Output the (X, Y) coordinate of the center of the cell containing the given text.  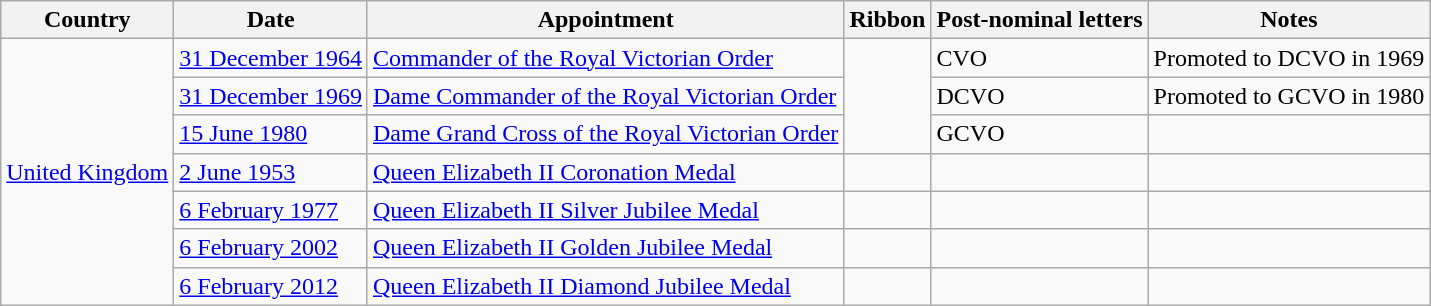
Dame Commander of the Royal Victorian Order (605, 96)
CVO (1040, 58)
Ribbon (888, 20)
DCVO (1040, 96)
31 December 1969 (271, 96)
2 June 1953 (271, 172)
Post-nominal letters (1040, 20)
31 December 1964 (271, 58)
Notes (1289, 20)
Commander of the Royal Victorian Order (605, 58)
Promoted to DCVO in 1969 (1289, 58)
Date (271, 20)
Country (88, 20)
Queen Elizabeth II Silver Jubilee Medal (605, 210)
Queen Elizabeth II Coronation Medal (605, 172)
6 February 1977 (271, 210)
15 June 1980 (271, 134)
Queen Elizabeth II Diamond Jubilee Medal (605, 286)
Promoted to GCVO in 1980 (1289, 96)
Queen Elizabeth II Golden Jubilee Medal (605, 248)
GCVO (1040, 134)
United Kingdom (88, 172)
Dame Grand Cross of the Royal Victorian Order (605, 134)
Appointment (605, 20)
6 February 2012 (271, 286)
6 February 2002 (271, 248)
